Find where the given text appears and provide that cell's center as (X, Y) coordinate. 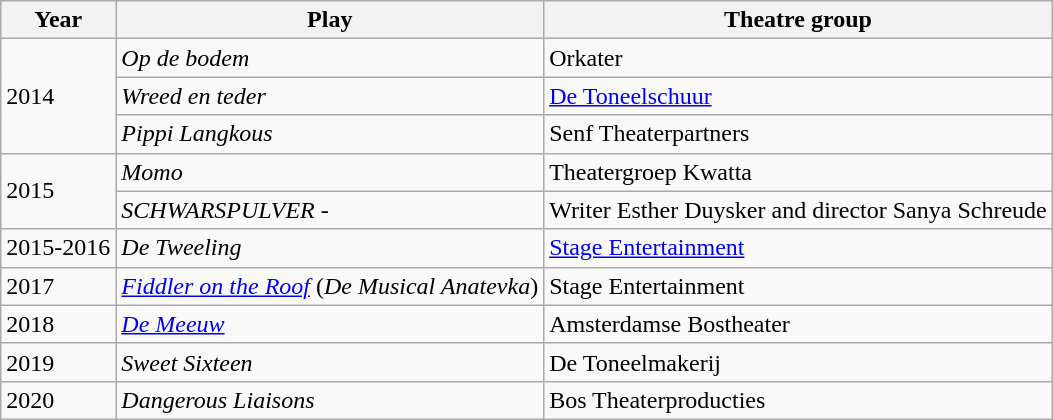
2015 (58, 191)
Play (330, 20)
2018 (58, 324)
2019 (58, 362)
2020 (58, 400)
De Toneelmakerij (798, 362)
Theatergroep Kwatta (798, 172)
De Toneelschuur (798, 96)
Fiddler on the Roof (De Musical Anatevka) (330, 286)
De Tweeling (330, 248)
Theatre group (798, 20)
Orkater (798, 58)
Senf Theaterpartners (798, 134)
Bos Theaterproducties (798, 400)
2014 (58, 96)
Sweet Sixteen (330, 362)
Writer Esther Duysker and director Sanya Schreude (798, 210)
De Meeuw (330, 324)
SCHWARSPULVER - (330, 210)
Pippi Langkous (330, 134)
Momo (330, 172)
Dangerous Liaisons (330, 400)
2017 (58, 286)
Wreed en teder (330, 96)
2015-2016 (58, 248)
Year (58, 20)
Amsterdamse Bostheater (798, 324)
Op de bodem (330, 58)
